Determine the [X, Y] coordinate at the center of the cell enclosing the given text.  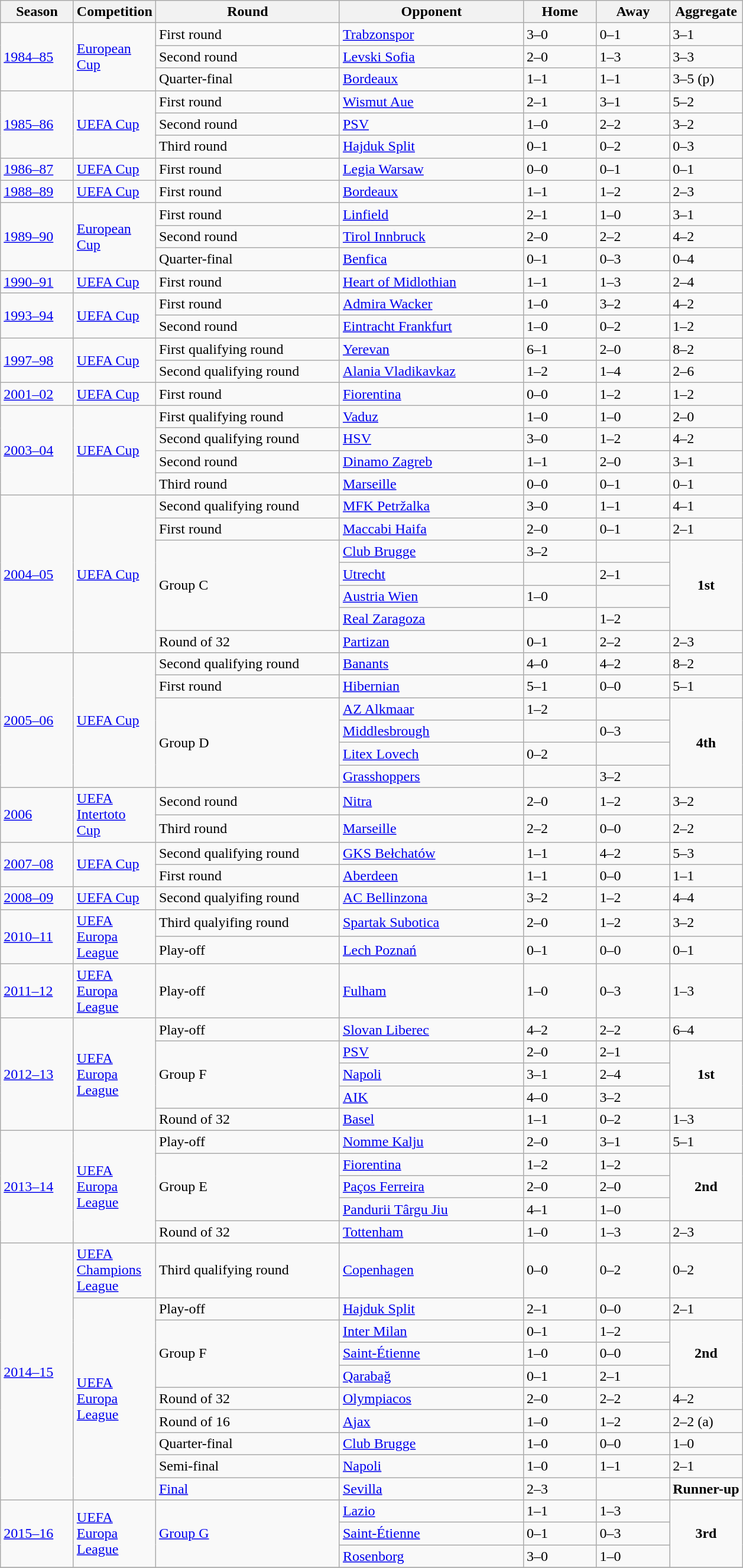
Real Zaragoza [431, 619]
Group E [247, 1187]
Pandurii Târgu Jiu [431, 1209]
Utrecht [431, 574]
1989–90 [37, 236]
3–3 [706, 57]
Qarabağ [431, 1376]
2013–14 [37, 1187]
6–1 [560, 349]
Slovan Liberec [431, 1029]
2004–05 [37, 574]
Semi-final [247, 1466]
Dinamo Zagreb [431, 461]
Lech Poznań [431, 950]
1984–85 [37, 57]
3rd [706, 1534]
1985–86 [37, 124]
Second qualyifing round [247, 898]
2–2 (a) [706, 1421]
5–2 [706, 102]
Paços Ferreira [431, 1187]
Runner-up [706, 1488]
1997–98 [37, 360]
Group G [247, 1534]
2010–11 [37, 936]
2–6 [706, 372]
0–4 [706, 259]
Round of 16 [247, 1421]
Third qualyifing round [247, 923]
Tottenham [431, 1232]
Season [37, 12]
2001–02 [37, 394]
Trabzonspor [431, 34]
Maccabi Haifa [431, 529]
Final [247, 1488]
Group C [247, 585]
Linfield [431, 214]
Round [247, 12]
Competition [115, 12]
Vaduz [431, 417]
Eintracht Frankfurt [431, 327]
Basel [431, 1120]
UEFA Intertoto Cup [115, 815]
Nitra [431, 801]
Aggregate [706, 12]
2008–09 [37, 898]
Heart of Midlothian [431, 282]
Middlesbrough [431, 731]
Third qualifying round [247, 1270]
1988–89 [37, 191]
Tirol Innbruck [431, 236]
AIK [431, 1097]
Partizan [431, 641]
Opponent [431, 12]
1986–87 [37, 169]
2011–12 [37, 991]
Olympiacos [431, 1398]
2007–08 [37, 864]
Sevilla [431, 1488]
Grasshoppers [431, 776]
3–5 (p) [706, 79]
Lazio [431, 1511]
2003–04 [37, 450]
1993–94 [37, 315]
4th [706, 743]
MFK Petržalka [431, 506]
Wismut Aue [431, 102]
HSV [431, 439]
Ajax [431, 1421]
GKS Bełchatów [431, 853]
Home [560, 12]
2006 [37, 815]
6–4 [706, 1029]
2014–15 [37, 1372]
2005–06 [37, 720]
Hibernian [431, 687]
Banants [431, 664]
5–3 [706, 853]
Copenhagen [431, 1270]
Yerevan [431, 349]
AZ Alkmaar [431, 709]
Admira Wacker [431, 304]
UEFA Champions League [115, 1270]
Legia Warsaw [431, 169]
Rosenborg [431, 1556]
Away [633, 12]
Austria Wien [431, 596]
Nomme Kalju [431, 1142]
Inter Milan [431, 1331]
Alania Vladikavkaz [431, 372]
Fulham [431, 991]
Spartak Subotica [431, 923]
Group D [247, 743]
AC Bellinzona [431, 898]
1990–91 [37, 282]
Aberdeen [431, 876]
1–4 [633, 372]
Benfica [431, 259]
Litex Lovech [431, 754]
4–4 [706, 898]
Levski Sofia [431, 57]
2012–13 [37, 1074]
2015–16 [37, 1534]
